Capture the cell that displays the provided text and extract its [X, Y] central coordinate. 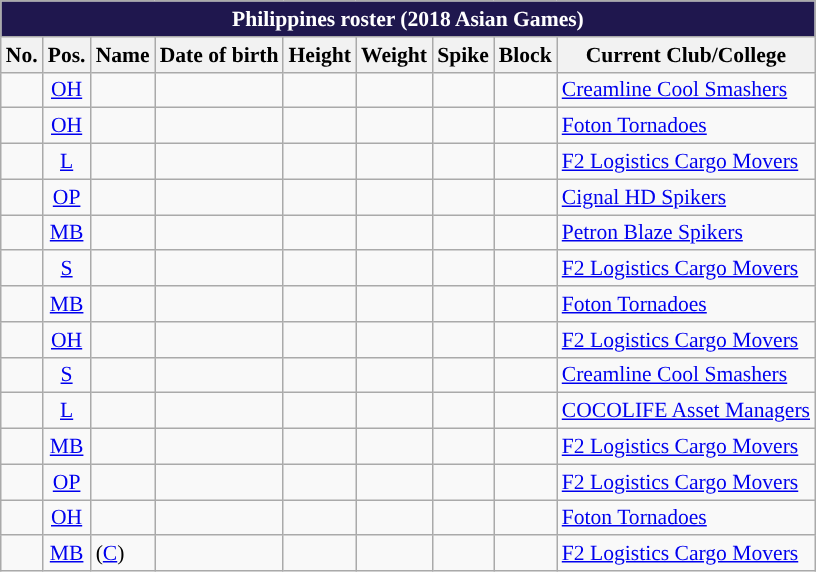
Petron Blaze Spikers [686, 233]
Cignal HD Spikers [686, 197]
Weight [394, 55]
Spike [463, 55]
Height [319, 55]
Block [526, 55]
Current Club/College [686, 55]
Pos. [67, 55]
Date of birth [220, 55]
Philippines roster (2018 Asian Games) [408, 19]
(C) [123, 554]
No. [22, 55]
Name [123, 55]
COCOLIFE Asset Managers [686, 411]
